Extract the [X, Y] coordinate from the center of the cell holding the provided text.  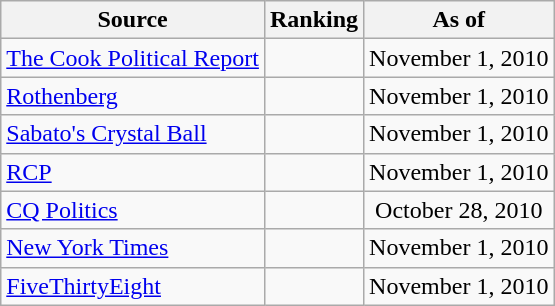
The Cook Political Report [133, 58]
October 28, 2010 [459, 210]
FiveThirtyEight [133, 286]
Source [133, 20]
Sabato's Crystal Ball [133, 134]
Rothenberg [133, 96]
As of [459, 20]
CQ Politics [133, 210]
RCP [133, 172]
New York Times [133, 248]
Ranking [314, 20]
